Find where the given text appears and provide that cell's center as (x, y) coordinate. 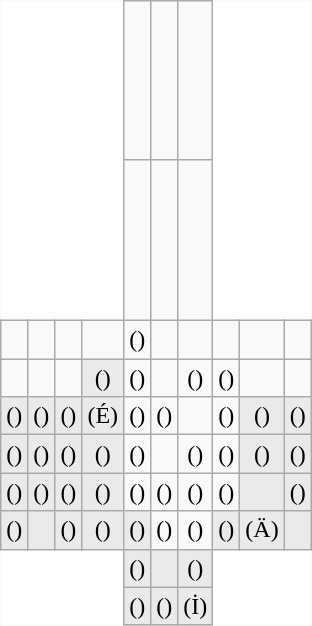
(İ) (196, 606)
(Ä) (262, 530)
(É) (103, 416)
